Locate the cell with the specified text and output its [x, y] center coordinate. 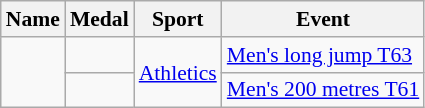
Men's 200 metres T61 [323, 90]
Sport [178, 19]
Event [323, 19]
Name [33, 19]
Medal [100, 19]
Men's long jump T63 [323, 55]
Athletics [178, 72]
